Locate the cell with the specified text and output its (x, y) center coordinate. 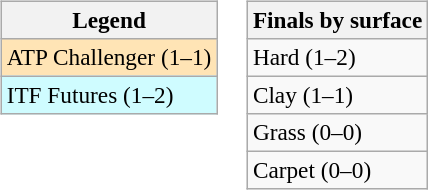
Finals by surface (337, 20)
ITF Futures (1–2) (108, 95)
ATP Challenger (1–1) (108, 57)
Clay (1–1) (337, 95)
Carpet (0–0) (337, 171)
Hard (1–2) (337, 57)
Grass (0–0) (337, 133)
Legend (108, 20)
